Scan for the cell matching the given text and deliver its [x, y] coordinate at center. 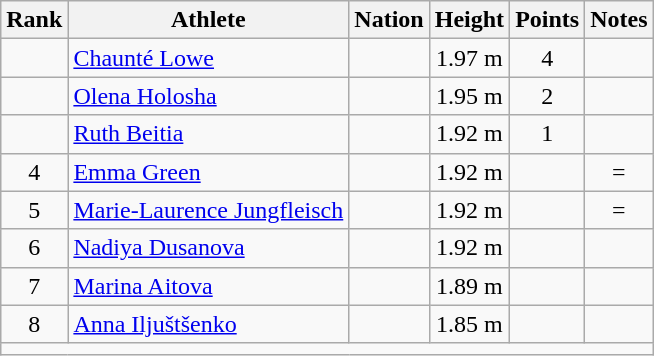
Points [548, 20]
5 [34, 210]
8 [34, 324]
Notes [619, 20]
Emma Green [208, 172]
Marina Aitova [208, 286]
6 [34, 248]
Athlete [208, 20]
1 [548, 134]
1.95 m [469, 96]
1.85 m [469, 324]
Chaunté Lowe [208, 58]
Olena Holosha [208, 96]
7 [34, 286]
Anna Iljuštšenko [208, 324]
Nation [389, 20]
Marie-Laurence Jungfleisch [208, 210]
1.89 m [469, 286]
Ruth Beitia [208, 134]
Rank [34, 20]
1.97 m [469, 58]
2 [548, 96]
Height [469, 20]
Nadiya Dusanova [208, 248]
